Output the [x, y] coordinate of the center of the cell containing the given text.  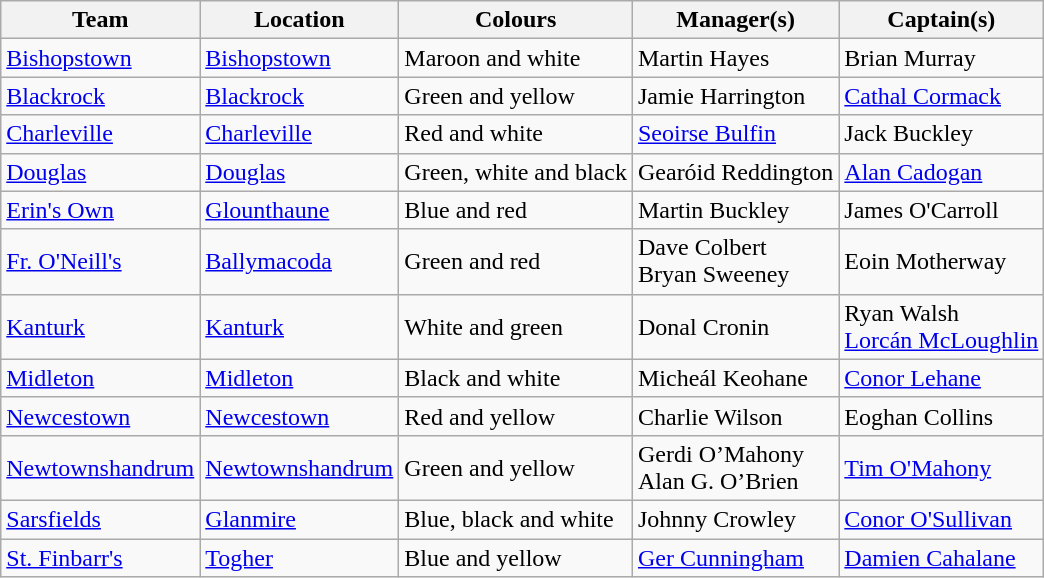
Glanmire [300, 519]
Damien Cahalane [942, 557]
Green, white and black [516, 172]
Togher [300, 557]
Seoirse Bulfin [735, 134]
Conor Lehane [942, 378]
Manager(s) [735, 20]
White and green [516, 326]
Blue, black and white [516, 519]
Ryan WalshLorcán McLoughlin [942, 326]
Micheál Keohane [735, 378]
Gearóid Reddington [735, 172]
Glounthaune [300, 210]
Blue and yellow [516, 557]
Martin Buckley [735, 210]
Team [100, 20]
James O'Carroll [942, 210]
Colours [516, 20]
St. Finbarr's [100, 557]
Martin Hayes [735, 58]
Ger Cunningham [735, 557]
Jamie Harrington [735, 96]
Gerdi O’MahonyAlan G. O’Brien [735, 468]
Conor O'Sullivan [942, 519]
Green and red [516, 262]
Location [300, 20]
Red and white [516, 134]
Erin's Own [100, 210]
Cathal Cormack [942, 96]
Charlie Wilson [735, 416]
Donal Cronin [735, 326]
Alan Cadogan [942, 172]
Eoghan Collins [942, 416]
Brian Murray [942, 58]
Dave ColbertBryan Sweeney [735, 262]
Blue and red [516, 210]
Black and white [516, 378]
Eoin Motherway [942, 262]
Johnny Crowley [735, 519]
Fr. O'Neill's [100, 262]
Jack Buckley [942, 134]
Maroon and white [516, 58]
Red and yellow [516, 416]
Captain(s) [942, 20]
Sarsfields [100, 519]
Ballymacoda [300, 262]
Tim O'Mahony [942, 468]
